Return [x, y] of the center of cell containing provided text 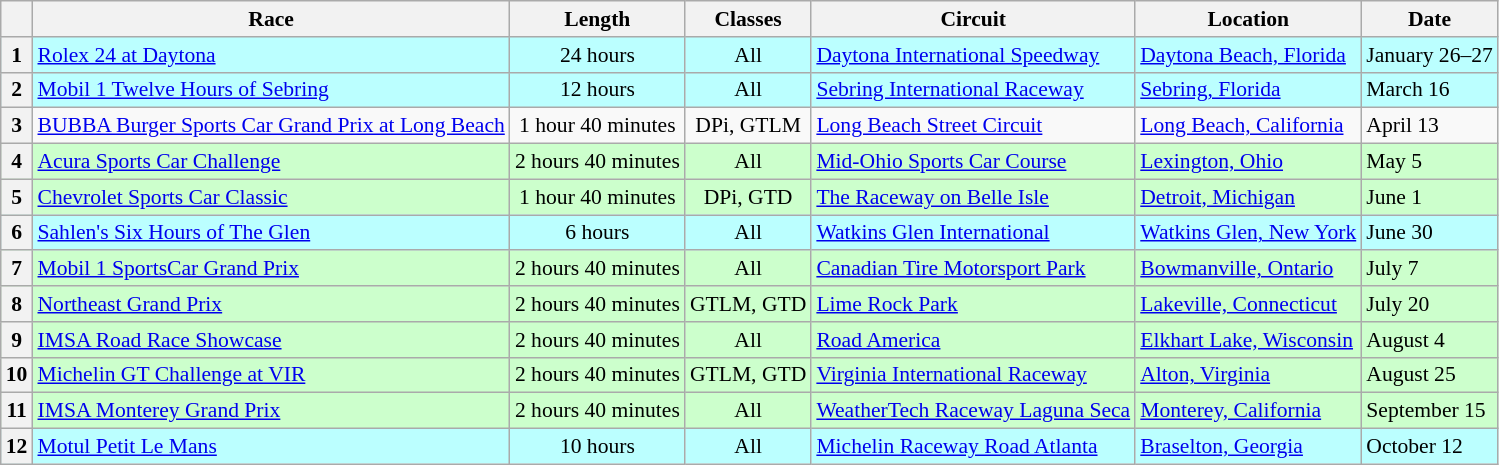
January 26–27 [1430, 55]
Watkins Glen International [973, 233]
Detroit, Michigan [1248, 197]
Motul Petit Le Mans [270, 447]
Daytona International Speedway [973, 55]
Mobil 1 Twelve Hours of Sebring [270, 90]
BUBBA Burger Sports Car Grand Prix at Long Beach [270, 126]
August 25 [1430, 375]
Mobil 1 SportsCar Grand Prix [270, 269]
7 [17, 269]
Date [1430, 19]
IMSA Monterey Grand Prix [270, 411]
IMSA Road Race Showcase [270, 340]
Length [598, 19]
Long Beach, California [1248, 126]
Location [1248, 19]
Acura Sports Car Challenge [270, 162]
2 [17, 90]
9 [17, 340]
March 16 [1430, 90]
Northeast Grand Prix [270, 304]
May 5 [1430, 162]
6 hours [598, 233]
September 15 [1430, 411]
1 [17, 55]
12 [17, 447]
June 30 [1430, 233]
24 hours [598, 55]
DPi, GTD [748, 197]
WeatherTech Raceway Laguna Seca [973, 411]
10 hours [598, 447]
Michelin Raceway Road Atlanta [973, 447]
5 [17, 197]
Long Beach Street Circuit [973, 126]
Sahlen's Six Hours of The Glen [270, 233]
Rolex 24 at Daytona [270, 55]
Canadian Tire Motorsport Park [973, 269]
Road America [973, 340]
The Raceway on Belle Isle [973, 197]
Michelin GT Challenge at VIR [270, 375]
Mid-Ohio Sports Car Course [973, 162]
11 [17, 411]
April 13 [1430, 126]
Lime Rock Park [973, 304]
Bowmanville, Ontario [1248, 269]
12 hours [598, 90]
October 12 [1430, 447]
Chevrolet Sports Car Classic [270, 197]
Lakeville, Connecticut [1248, 304]
DPi, GTLM [748, 126]
August 4 [1430, 340]
Braselton, Georgia [1248, 447]
July 7 [1430, 269]
Elkhart Lake, Wisconsin [1248, 340]
4 [17, 162]
Lexington, Ohio [1248, 162]
8 [17, 304]
Race [270, 19]
Daytona Beach, Florida [1248, 55]
10 [17, 375]
Monterey, California [1248, 411]
6 [17, 233]
Sebring International Raceway [973, 90]
3 [17, 126]
June 1 [1430, 197]
Sebring, Florida [1248, 90]
Classes [748, 19]
Alton, Virginia [1248, 375]
Circuit [973, 19]
Virginia International Raceway [973, 375]
Watkins Glen, New York [1248, 233]
July 20 [1430, 304]
